Return the [x, y] coordinate for the center point of the cell that contains the specified text.  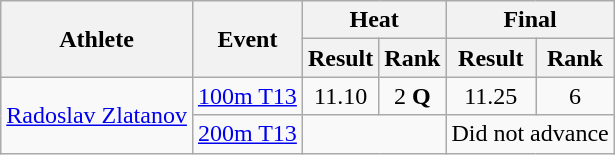
Athlete [97, 39]
Event [247, 39]
2 Q [412, 96]
100m T13 [247, 96]
Did not advance [530, 134]
200m T13 [247, 134]
Final [530, 20]
11.10 [340, 96]
Heat [374, 20]
6 [576, 96]
11.25 [491, 96]
Radoslav Zlatanov [97, 115]
